Pinpoint the cell where the given text exists, returning its (x, y) midpoint coordinate. 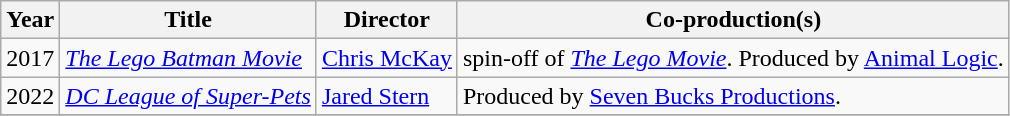
Jared Stern (386, 96)
2022 (30, 96)
DC League of Super-Pets (188, 96)
Co-production(s) (733, 20)
Year (30, 20)
Title (188, 20)
Director (386, 20)
spin-off of The Lego Movie. Produced by Animal Logic. (733, 58)
Chris McKay (386, 58)
The Lego Batman Movie (188, 58)
Produced by Seven Bucks Productions. (733, 96)
2017 (30, 58)
